Determine the (X, Y) coordinate at the center of the cell enclosing the given text.  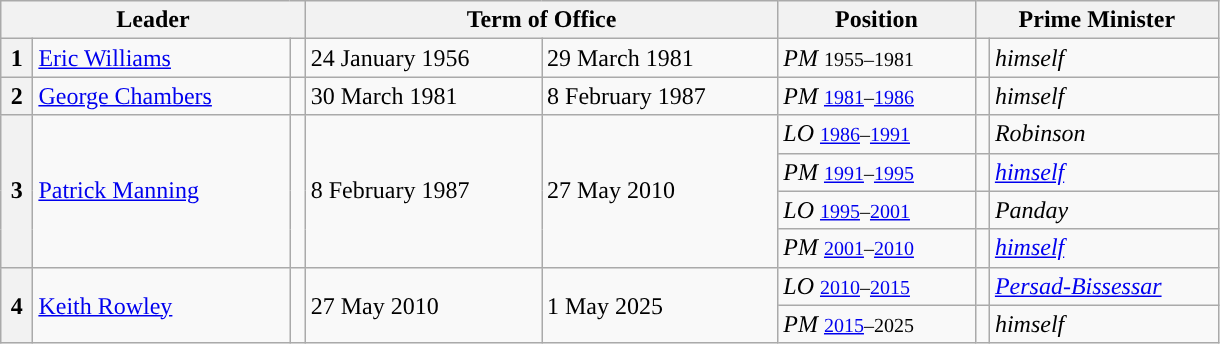
2 (17, 96)
Persad-Bissessar (1104, 286)
George Chambers (162, 96)
Term of Office (542, 20)
PM 1991–1995 (876, 172)
Panday (1104, 210)
PM 1981–1986 (876, 96)
PM 1955–1981 (876, 58)
24 January 1956 (423, 58)
PM 2015–2025 (876, 324)
1 (17, 58)
3 (17, 191)
4 (17, 305)
30 March 1981 (423, 96)
Keith Rowley (162, 305)
29 March 1981 (660, 58)
Patrick Manning (162, 191)
Robinson (1104, 134)
Prime Minister (1097, 20)
Eric Williams (162, 58)
Position (876, 20)
Leader (153, 20)
1 May 2025 (660, 305)
LO 1995–2001 (876, 210)
PM 2001–2010 (876, 248)
LO 2010–2015 (876, 286)
LO 1986–1991 (876, 134)
